Identify which cell holds the provided text, then report its (x, y) central coordinate. 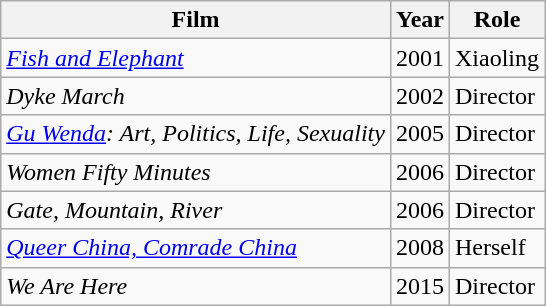
Dyke March (196, 96)
Role (498, 20)
2001 (420, 58)
Gate, Mountain, River (196, 210)
Xiaoling (498, 58)
Film (196, 20)
2002 (420, 96)
2005 (420, 134)
Queer China, Comrade China (196, 248)
Year (420, 20)
We Are Here (196, 286)
Fish and Elephant (196, 58)
Gu Wenda: Art, Politics, Life, Sexuality (196, 134)
Herself (498, 248)
Women Fifty Minutes (196, 172)
2015 (420, 286)
2008 (420, 248)
